Provide the (X, Y) coordinate of the cell's center where the given text is located.  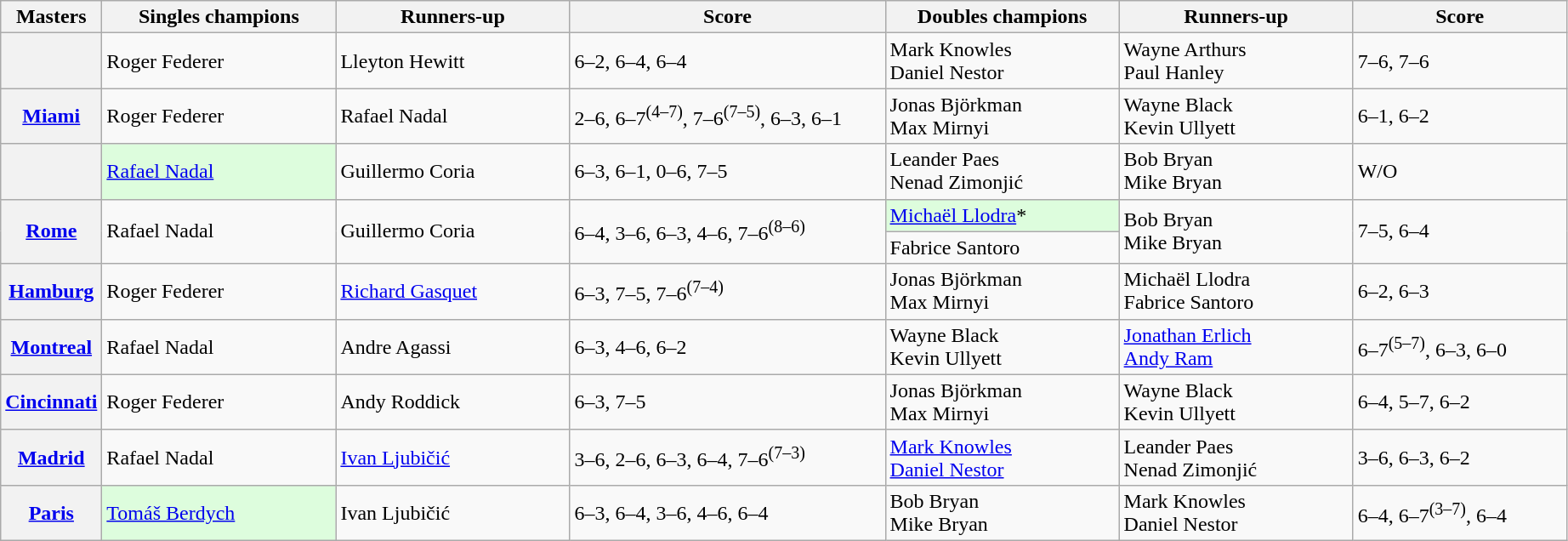
3–6, 6–3, 6–2 (1459, 458)
Rome (51, 231)
Madrid (51, 458)
Lleyton Hewitt (452, 61)
Doubles champions (1002, 17)
6–4, 6–7(3–7), 6–4 (1459, 512)
Hamburg (51, 291)
3–6, 2–6, 6–3, 6–4, 7–6(7–3) (728, 458)
Paris (51, 512)
6–7(5–7), 6–3, 6–0 (1459, 347)
6–3, 7–5, 7–6(7–4) (728, 291)
Singles champions (219, 17)
Richard Gasquet (452, 291)
Jonathan Erlich Andy Ram (1236, 347)
Michaël Llodra* (1002, 215)
6–3, 6–1, 0–6, 7–5 (728, 172)
Montreal (51, 347)
6–4, 3–6, 6–3, 4–6, 7–6(8–6) (728, 231)
2–6, 6–7(4–7), 7–6(7–5), 6–3, 6–1 (728, 116)
6–2, 6–3 (1459, 291)
Andy Roddick (452, 401)
6–3, 7–5 (728, 401)
Michaël Llodra Fabrice Santoro (1236, 291)
6–3, 6–4, 3–6, 4–6, 6–4 (728, 512)
6–3, 4–6, 6–2 (728, 347)
Andre Agassi (452, 347)
Miami (51, 116)
6–2, 6–4, 6–4 (728, 61)
7–6, 7–6 (1459, 61)
6–1, 6–2 (1459, 116)
7–5, 6–4 (1459, 231)
Fabrice Santoro (1002, 248)
Tomáš Berdych (219, 512)
W/O (1459, 172)
6–4, 5–7, 6–2 (1459, 401)
Masters (51, 17)
Wayne Arthurs Paul Hanley (1236, 61)
Cincinnati (51, 401)
